Identify which cell holds the provided text, then report its (x, y) central coordinate. 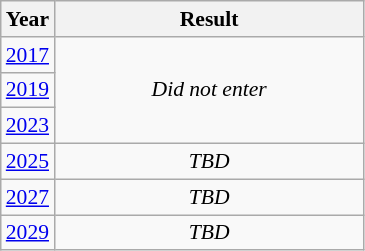
2017 (28, 55)
2025 (28, 162)
2027 (28, 197)
Did not enter (209, 90)
2029 (28, 233)
Result (209, 19)
2023 (28, 126)
2019 (28, 90)
Year (28, 19)
